Find where the given text appears and provide that cell's center as [X, Y] coordinate. 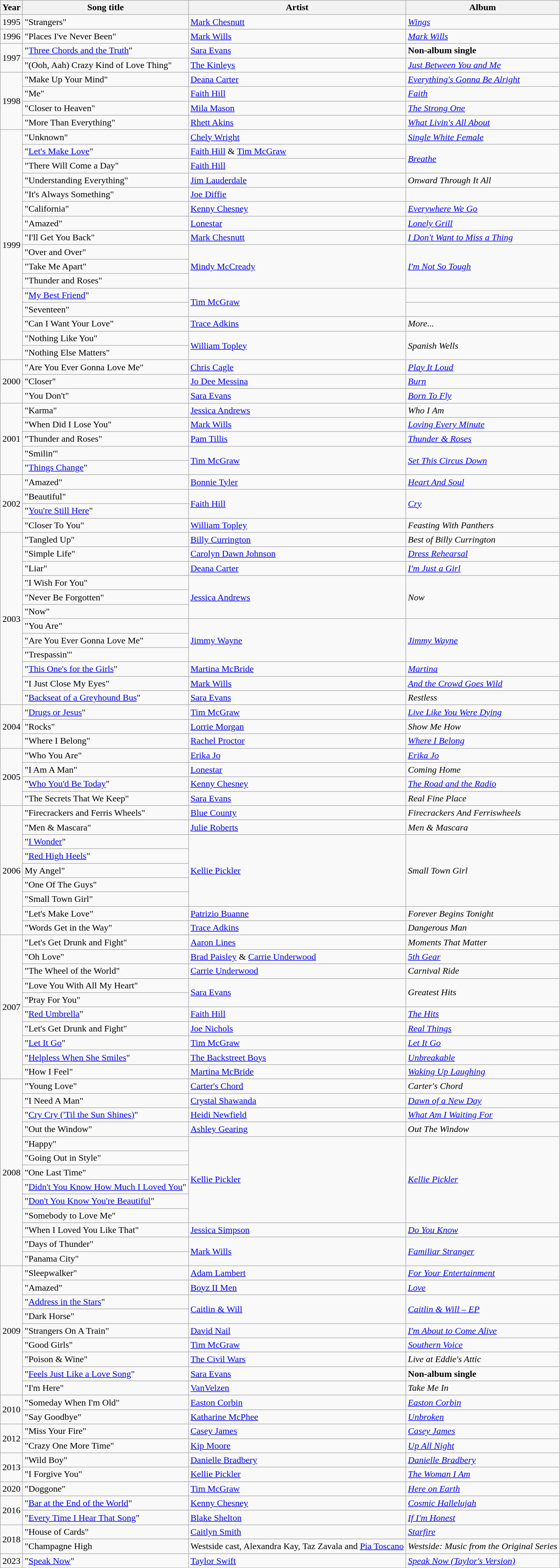
Coming Home [482, 770]
VanVelzen [297, 1388]
2000 [11, 381]
"Firecrackers and Ferris Wheels" [105, 813]
Rhett Akins [297, 122]
The Woman I Am [482, 1474]
"Feels Just Like a Love Song" [105, 1374]
"Karma" [105, 410]
I'm About to Come Alive [482, 1330]
Small Town Girl [482, 870]
Cosmic Hallelujah [482, 1503]
"It's Always Something" [105, 195]
Boyz II Men [297, 1287]
Unbreakable [482, 1057]
Jim Lauderdale [297, 180]
"Poison & Wine" [105, 1359]
Play It Loud [482, 367]
Faith [482, 94]
I'm Just a Girl [482, 568]
"Wild Boy" [105, 1460]
Bonnie Tyler [297, 482]
I'm Not So Tough [482, 266]
2013 [11, 1467]
Blake Shelton [297, 1517]
Brad Paisley & Carrie Underwood [297, 957]
2012 [11, 1438]
Here on Earth [482, 1489]
"Never Be Forgotten" [105, 597]
"I Wish For You" [105, 583]
"Can I Want Your Love" [105, 324]
"Don't You Know You're Beautiful" [105, 1201]
"Pray For You" [105, 1000]
Thunder & Roses [482, 439]
"Red Umbrella" [105, 1014]
Let It Go [482, 1043]
Patrizio Buanne [297, 914]
"Liar" [105, 568]
2002 [11, 504]
"Panama City" [105, 1259]
Mila Mason [297, 108]
2016 [11, 1510]
Everywhere We Go [482, 209]
The Kinleys [297, 65]
2003 [11, 619]
Kip Moore [297, 1446]
Who I Am [482, 410]
"Didn't You Know How Much I Loved You" [105, 1187]
"Closer" [105, 381]
"This One's for the Girls" [105, 669]
1995 [11, 22]
"Good Girls" [105, 1345]
Year [11, 8]
Do You Know [482, 1230]
"Let It Go" [105, 1043]
"The Secrets That We Keep" [105, 798]
Chris Cagle [297, 367]
2010 [11, 1410]
Moments That Matter [482, 942]
Love [482, 1287]
Up All Night [482, 1446]
"Love You With All My Heart" [105, 985]
Song title [105, 8]
Everything's Gonna Be Alright [482, 79]
Just Between You and Me [482, 65]
1996 [11, 36]
"When I Loved You Like That" [105, 1230]
"When Did I Lose You" [105, 425]
"Take Me Apart" [105, 266]
"Say Goodbye" [105, 1417]
"Backseat of a Greyhound Bus" [105, 698]
The Civil Wars [297, 1359]
"Champagne High [105, 1546]
"Speak Now" [105, 1561]
Loving Every Minute [482, 425]
Speak Now (Taylor's Version) [482, 1561]
"Address in the Stars" [105, 1302]
Pam Tillis [297, 439]
"Over and Over" [105, 252]
Faith Hill & Tim McGraw [297, 151]
"Somebody to Love Me" [105, 1215]
Jessica Simpson [297, 1230]
"Out the Window" [105, 1129]
"Tangled Up" [105, 540]
"There Will Come a Day" [105, 165]
"My Best Friend" [105, 295]
"Strangers On A Train" [105, 1330]
"Beautiful" [105, 496]
"I'll Get You Back" [105, 238]
"Trespassin'" [105, 655]
I Don't Want to Miss a Thing [482, 238]
2018 [11, 1539]
Where I Belong [482, 741]
"Nothing Like You" [105, 338]
"You Don't" [105, 396]
"Who You'd Be Today" [105, 784]
Chely Wright [297, 137]
2007 [11, 1007]
5th Gear [482, 957]
"Every Time I Hear That Song" [105, 1517]
The Road and the Radio [482, 784]
2008 [11, 1172]
2023 [11, 1561]
Now [482, 597]
"Crazy One More Time" [105, 1446]
Men & Mascara [482, 827]
My Angel" [105, 870]
Waking Up Laughing [482, 1072]
Starfire [482, 1532]
Westside: Music from the Original Series [482, 1546]
"Bar at the End of the World" [105, 1503]
Onward Through It All [482, 180]
1997 [11, 58]
The Hits [482, 1014]
"Make Up Your Mind" [105, 79]
"Three Chords and the Truth" [105, 51]
"Nothing Else Matters" [105, 353]
Carnival Ride [482, 971]
2006 [11, 871]
Adam Lambert [297, 1273]
"Where I Belong" [105, 741]
Album [482, 8]
"Going Out in Style" [105, 1158]
"You Are" [105, 626]
"How I Feel" [105, 1072]
1998 [11, 101]
Dress Rehearsal [482, 554]
"Young Love" [105, 1086]
Greatest Hits [482, 993]
"California" [105, 209]
"Small Town Girl" [105, 899]
Crystal Shawanda [297, 1101]
"Drugs or Jesus" [105, 712]
Dawn of a New Day [482, 1101]
Lorrie Morgan [297, 727]
"Someday When I'm Old" [105, 1403]
Out The Window [482, 1129]
The Strong One [482, 108]
"Me" [105, 94]
Show Me How [482, 727]
Dangerous Man [482, 928]
Mindy McCready [297, 266]
Firecrackers And Ferriswheels [482, 813]
"Things Change" [105, 468]
Blue County [297, 813]
2004 [11, 727]
Caitlyn Smith [297, 1532]
"Days of Thunder" [105, 1244]
"Red High Heels" [105, 856]
Martina [482, 669]
"Seventeen" [105, 309]
"I'm Here" [105, 1388]
Lonely Grill [482, 223]
"(Ooh, Aah) Crazy Kind of Love Thing" [105, 65]
2020 [11, 1489]
Heidi Newfield [297, 1115]
"Happy" [105, 1144]
Live Like You Were Dying [482, 712]
Burn [482, 381]
"Unknown" [105, 137]
"Understanding Everything" [105, 180]
Jo Dee Messina [297, 381]
"Men & Mascara" [105, 827]
Caitlin & Will – EP [482, 1309]
"You're Still Here" [105, 511]
Aaron Lines [297, 942]
More... [482, 324]
"Miss Your Fire" [105, 1431]
Carrie Underwood [297, 971]
"Dark Horse" [105, 1316]
"Closer To You" [105, 525]
Billy Currington [297, 540]
Carolyn Dawn Johnson [297, 554]
The Backstreet Boys [297, 1057]
2009 [11, 1331]
Real Things [482, 1028]
"I Am A Man" [105, 770]
Taylor Swift [297, 1561]
"Simple Life" [105, 554]
Joe Nichols [297, 1028]
Best of Billy Currington [482, 540]
"Oh Love" [105, 957]
2001 [11, 439]
"Closer to Heaven" [105, 108]
"Cry Cry ('Til the Sun Shines)" [105, 1115]
Forever Begins Tonight [482, 914]
Restless [482, 698]
David Nail [297, 1330]
"Places I've Never Been" [105, 36]
Westside cast, Alexandra Kay, Taz Zavala and Pia Toscano [297, 1546]
And the Crowd Goes Wild [482, 683]
"Rocks" [105, 727]
"Words Get in the Way" [105, 928]
"Strangers" [105, 22]
Southern Voice [482, 1345]
Real Fine Place [482, 798]
Wings [482, 22]
"I Forgive You" [105, 1474]
"Now" [105, 611]
"Smilin'" [105, 453]
"Helpless When She Smiles" [105, 1057]
"One Of The Guys" [105, 885]
Single White Female [482, 137]
What Livin's All About [482, 122]
Joe Diffie [297, 195]
"I Just Close My Eyes" [105, 683]
If I'm Honest [482, 1517]
Born To Fly [482, 396]
"The Wheel of the World" [105, 971]
Heart And Soul [482, 482]
"One Last Time" [105, 1172]
Rachel Proctor [297, 741]
Caitlin & Will [297, 1309]
"I Wonder" [105, 841]
Cry [482, 504]
"I Need A Man" [105, 1101]
"Doggone" [105, 1489]
Take Me In [482, 1388]
For Your Entertainment [482, 1273]
Live at Eddie's Attic [482, 1359]
What Am I Waiting For [482, 1115]
Set This Circus Down [482, 461]
Familiar Stranger [482, 1251]
"House of Cards" [105, 1532]
Feasting With Panthers [482, 525]
Artist [297, 8]
Spanish Wells [482, 345]
1999 [11, 245]
Katharine McPhee [297, 1417]
Ashley Gearing [297, 1129]
2005 [11, 777]
Breathe [482, 158]
Julie Roberts [297, 827]
"More Than Everything" [105, 122]
Unbroken [482, 1417]
"Who You Are" [105, 755]
"Sleepwalker" [105, 1273]
